For the text-containing cell, return its midpoint in (X, Y) coordinate format. 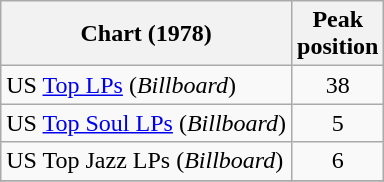
US Top LPs (Billboard) (146, 85)
5 (338, 123)
Peakposition (338, 34)
Chart (1978) (146, 34)
US Top Soul LPs (Billboard) (146, 123)
US Top Jazz LPs (Billboard) (146, 161)
6 (338, 161)
38 (338, 85)
